Return the (x, y) coordinate for the center point of the cell that contains the specified text.  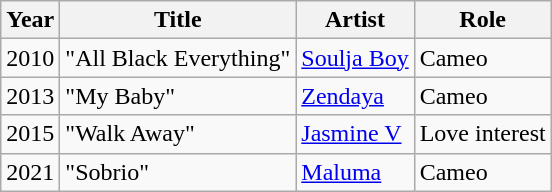
Artist (355, 20)
"All Black Everything" (178, 58)
"Walk Away" (178, 134)
"My Baby" (178, 96)
2015 (30, 134)
Title (178, 20)
Jasmine V (355, 134)
2013 (30, 96)
Soulja Boy (355, 58)
2021 (30, 172)
"Sobrio" (178, 172)
2010 (30, 58)
Year (30, 20)
Love interest (482, 134)
Maluma (355, 172)
Role (482, 20)
Zendaya (355, 96)
